Provide the (X, Y) coordinate of the cell's center where the given text is located.  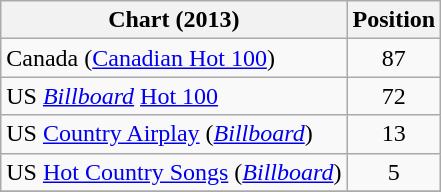
Position (394, 20)
US Hot Country Songs (Billboard) (174, 172)
Canada (Canadian Hot 100) (174, 58)
US Country Airplay (Billboard) (174, 134)
US Billboard Hot 100 (174, 96)
13 (394, 134)
87 (394, 58)
72 (394, 96)
Chart (2013) (174, 20)
5 (394, 172)
